Search for the cell housing the specified text and yield its (x, y) center coordinate. 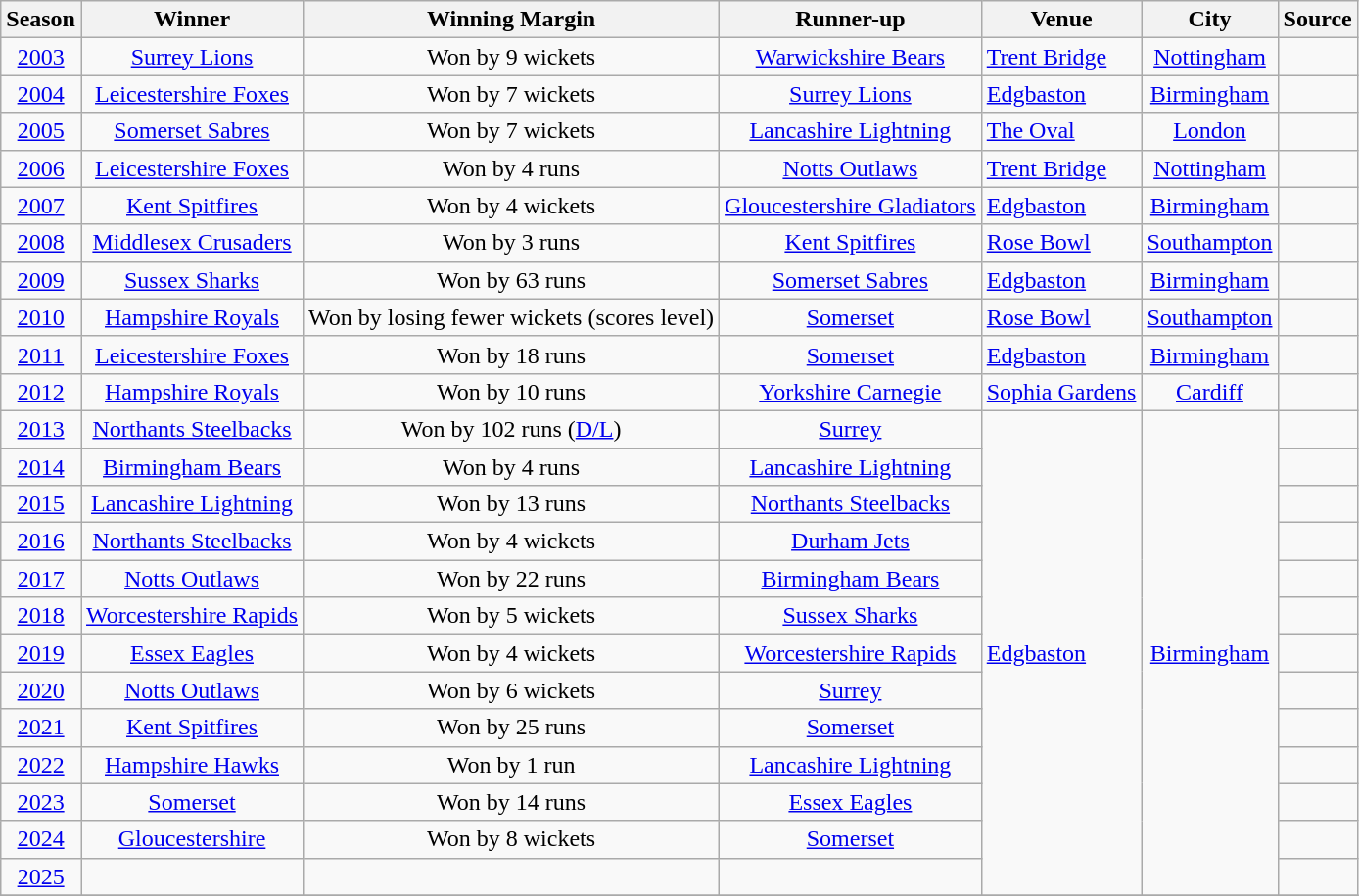
2005 (41, 131)
2016 (41, 542)
Won by 22 runs (511, 579)
Winner (192, 20)
Winning Margin (511, 20)
Durham Jets (851, 542)
2015 (41, 504)
2014 (41, 467)
2010 (41, 317)
Won by 3 runs (511, 243)
Gloucestershire Gladiators (851, 206)
Warwickshire Bears (851, 57)
2020 (41, 690)
2008 (41, 243)
2004 (41, 94)
2023 (41, 802)
2025 (41, 876)
2024 (41, 839)
2006 (41, 168)
2011 (41, 354)
Cardiff (1210, 392)
London (1210, 131)
2021 (41, 728)
2018 (41, 616)
Won by 9 wickets (511, 57)
Won by 10 runs (511, 392)
2003 (41, 57)
Won by 63 runs (511, 280)
Sophia Gardens (1061, 392)
Won by 13 runs (511, 504)
Won by losing fewer wickets (scores level) (511, 317)
Middlesex Crusaders (192, 243)
2019 (41, 653)
2013 (41, 429)
Source (1318, 20)
2017 (41, 579)
Venue (1061, 20)
2007 (41, 206)
Won by 102 runs (D/L) (511, 429)
2022 (41, 765)
Won by 18 runs (511, 354)
Gloucestershire (192, 839)
Won by 6 wickets (511, 690)
Hampshire Hawks (192, 765)
Won by 1 run (511, 765)
The Oval (1061, 131)
Runner-up (851, 20)
Season (41, 20)
Yorkshire Carnegie (851, 392)
Won by 5 wickets (511, 616)
Won by 8 wickets (511, 839)
Won by 25 runs (511, 728)
2012 (41, 392)
Won by 14 runs (511, 802)
City (1210, 20)
2009 (41, 280)
